Output the [X, Y] coordinate of the center of the cell containing the given text.  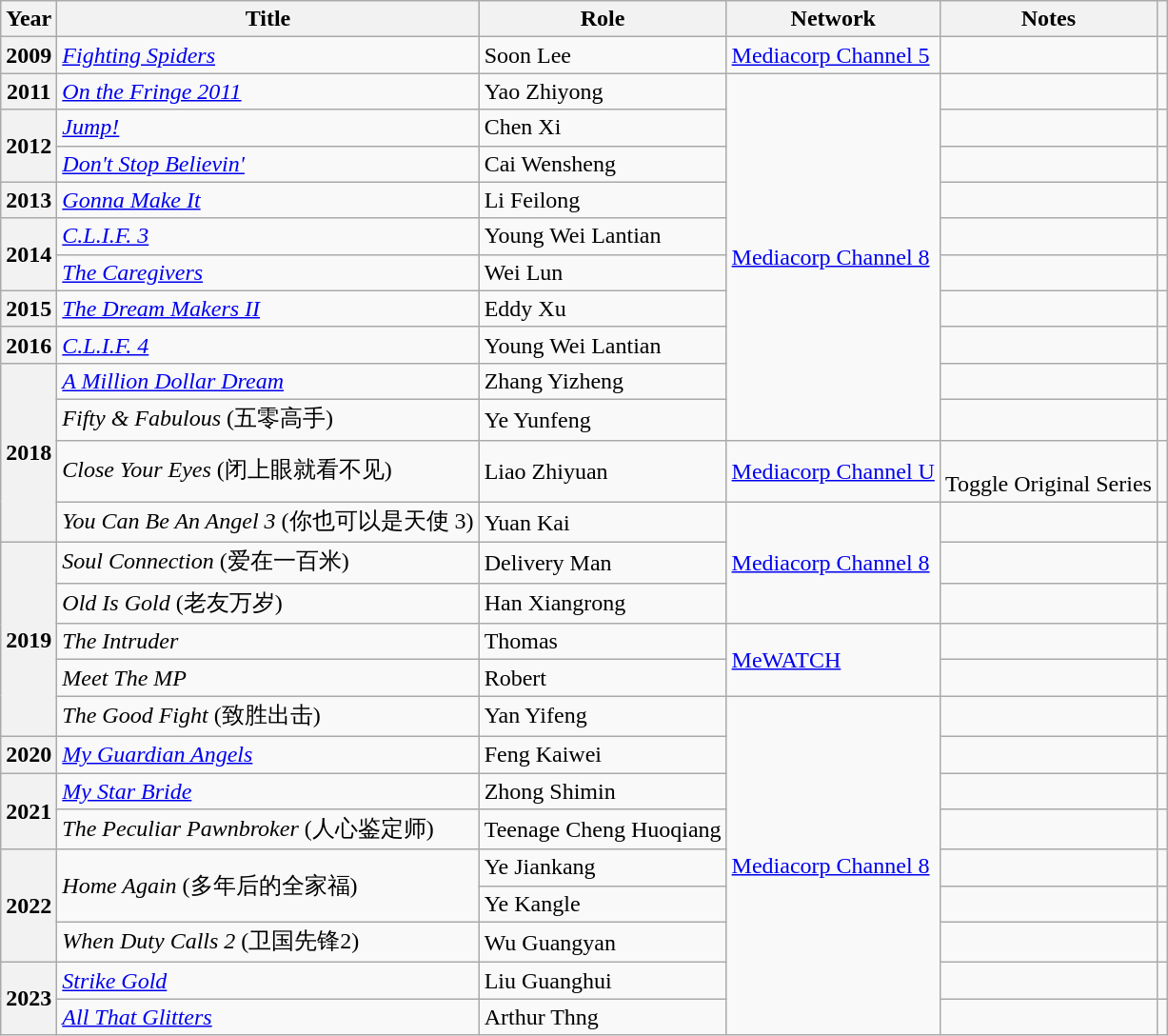
The Dream Makers II [268, 309]
Role [603, 19]
Jump! [268, 128]
Li Feilong [603, 200]
Yuan Kai [603, 522]
2016 [29, 345]
Robert [603, 678]
Strike Gold [268, 981]
A Million Dollar Dream [268, 381]
2020 [29, 754]
Eddy Xu [603, 309]
2019 [29, 640]
Zhang Yizheng [603, 381]
2013 [29, 200]
Yao Zhiyong [603, 91]
Thomas [603, 642]
Close Your Eyes (闭上眼就看不见) [268, 470]
2018 [29, 452]
Han Xiangrong [603, 604]
When Duty Calls 2 (卫国先锋2) [268, 943]
Year [29, 19]
Notes [1048, 19]
Mediacorp Channel 5 [833, 55]
My Star Bride [268, 791]
The Caregivers [268, 272]
Old Is Gold (老友万岁) [268, 604]
Soul Connection (爱在一百米) [268, 564]
2023 [29, 999]
MeWATCH [833, 660]
Mediacorp Channel U [833, 470]
Zhong Shimin [603, 791]
Delivery Man [603, 564]
Fighting Spiders [268, 55]
Soon Lee [603, 55]
Toggle Original Series [1048, 470]
Liu Guanghui [603, 981]
On the Fringe 2011 [268, 91]
All That Glitters [268, 1017]
Wu Guangyan [603, 943]
Ye Jiankang [603, 867]
Meet The MP [268, 678]
Yan Yifeng [603, 716]
Ye Kangle [603, 904]
You Can Be An Angel 3 (你也可以是天使 3) [268, 522]
2009 [29, 55]
2012 [29, 146]
2014 [29, 254]
2015 [29, 309]
Arthur Thng [603, 1017]
Liao Zhiyuan [603, 470]
Teenage Cheng Huoqiang [603, 830]
C.L.I.F. 3 [268, 236]
Cai Wensheng [603, 164]
Don't Stop Believin' [268, 164]
The Good Fight (致胜出击) [268, 716]
My Guardian Angels [268, 754]
Ye Yunfeng [603, 419]
Fifty & Fabulous (五零高手) [268, 419]
2021 [29, 811]
C.L.I.F. 4 [268, 345]
Title [268, 19]
2011 [29, 91]
Chen Xi [603, 128]
Home Again (多年后的全家福) [268, 886]
The Intruder [268, 642]
The Peculiar Pawnbroker (人心鉴定师) [268, 830]
Gonna Make It [268, 200]
Wei Lun [603, 272]
Feng Kaiwei [603, 754]
Network [833, 19]
2022 [29, 906]
